Pinpoint the cell where the given text exists, returning its [X, Y] midpoint coordinate. 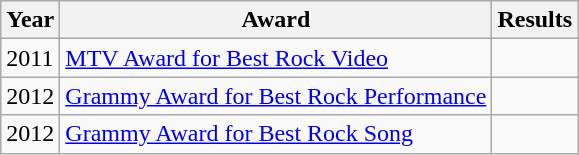
Grammy Award for Best Rock Performance [276, 96]
Results [535, 20]
2011 [30, 58]
MTV Award for Best Rock Video [276, 58]
Grammy Award for Best Rock Song [276, 134]
Award [276, 20]
Year [30, 20]
